Identify which cell holds the provided text, then report its [X, Y] central coordinate. 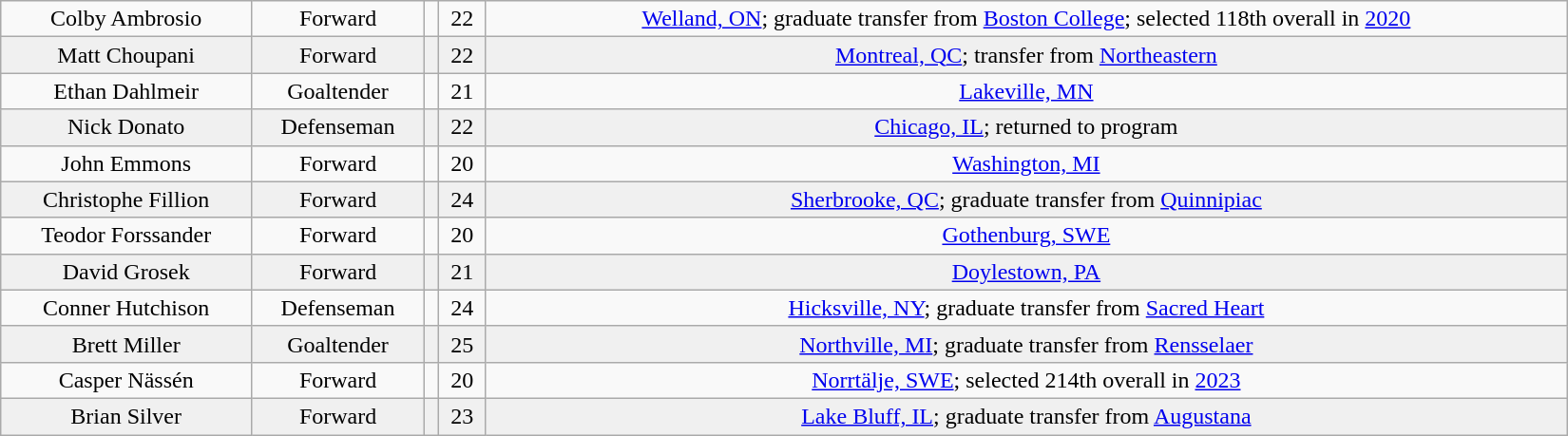
Washington, MI [1026, 163]
Northville, MI; graduate transfer from Rensselaer [1026, 344]
David Grosek [126, 272]
Chicago, IL; returned to program [1026, 127]
Lake Bluff, IL; graduate transfer from Augustana [1026, 416]
Brett Miller [126, 344]
Welland, ON; graduate transfer from Boston College; selected 118th overall in 2020 [1026, 19]
Montreal, QC; transfer from Northeastern [1026, 55]
John Emmons [126, 163]
Christophe Fillion [126, 199]
25 [462, 344]
Matt Choupani [126, 55]
Doylestown, PA [1026, 272]
Sherbrooke, QC; graduate transfer from Quinnipiac [1026, 199]
Hicksville, NY; graduate transfer from Sacred Heart [1026, 308]
Casper Nässén [126, 380]
Colby Ambrosio [126, 19]
Conner Hutchison [126, 308]
Gothenburg, SWE [1026, 236]
Nick Donato [126, 127]
Ethan Dahlmeir [126, 91]
Lakeville, MN [1026, 91]
Teodor Forssander [126, 236]
23 [462, 416]
Norrtälje, SWE; selected 214th overall in 2023 [1026, 380]
Brian Silver [126, 416]
